Return the (x, y) coordinate for the center point of the cell that contains the specified text.  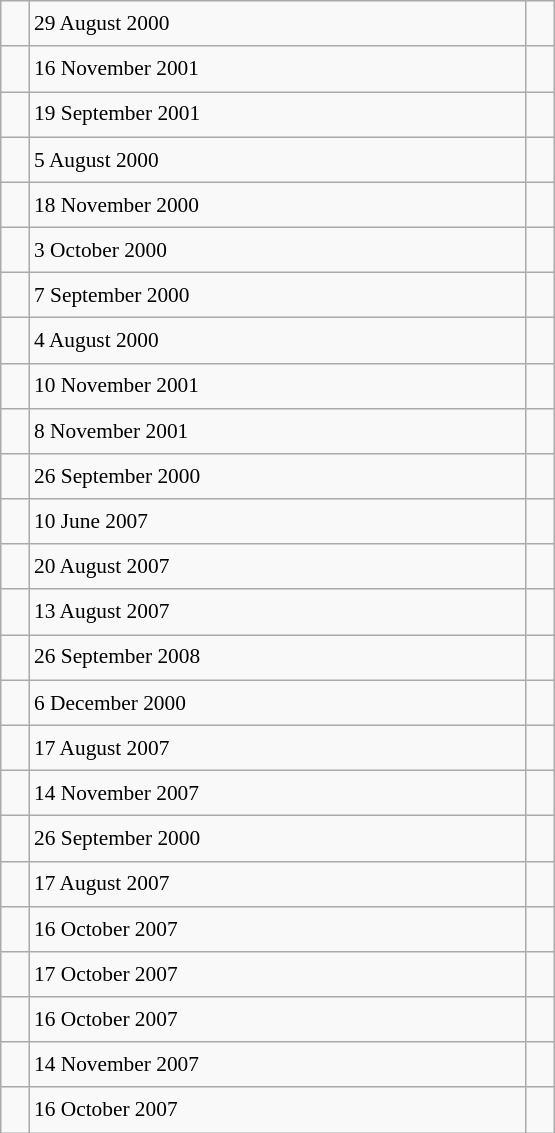
5 August 2000 (278, 160)
17 October 2007 (278, 974)
4 August 2000 (278, 340)
16 November 2001 (278, 68)
29 August 2000 (278, 24)
7 September 2000 (278, 296)
3 October 2000 (278, 250)
18 November 2000 (278, 204)
10 November 2001 (278, 386)
6 December 2000 (278, 702)
19 September 2001 (278, 114)
13 August 2007 (278, 612)
26 September 2008 (278, 658)
8 November 2001 (278, 430)
10 June 2007 (278, 522)
20 August 2007 (278, 566)
